Return (x, y) of the center of cell containing provided text 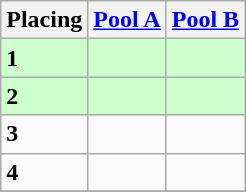
Pool B (205, 20)
1 (44, 58)
3 (44, 134)
4 (44, 172)
Placing (44, 20)
2 (44, 96)
Pool A (127, 20)
